Locate the cell with the specified text and output its [X, Y] center coordinate. 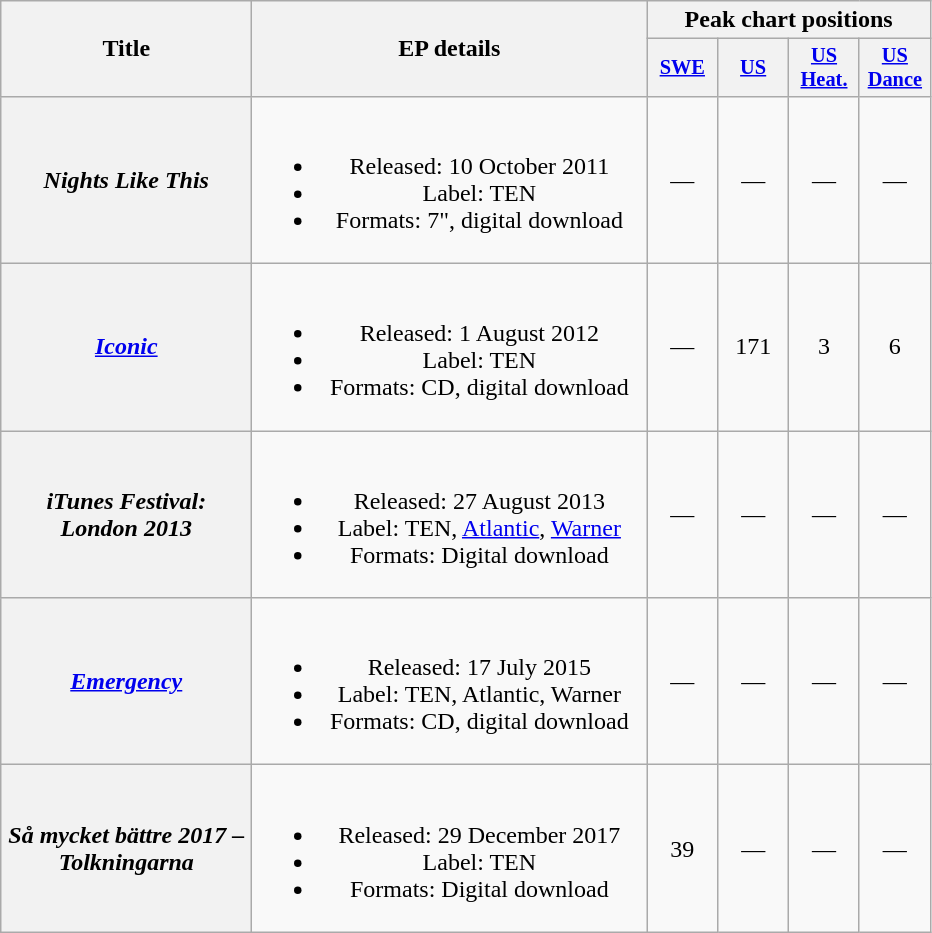
Released: 29 December 2017Label: TENFormats: Digital download [450, 848]
39 [682, 848]
US [754, 68]
Nights Like This [126, 180]
Released: 10 October 2011Label: TENFormats: 7", digital download [450, 180]
Released: 1 August 2012Label: TENFormats: CD, digital download [450, 348]
171 [754, 348]
Title [126, 49]
Peak chart positions [788, 20]
6 [894, 348]
3 [824, 348]
EP details [450, 49]
USDance [894, 68]
Iconic [126, 348]
Emergency [126, 682]
iTunes Festival: London 2013 [126, 514]
Released: 27 August 2013Label: TEN, Atlantic, WarnerFormats: Digital download [450, 514]
Så mycket bättre 2017 – Tolkningarna [126, 848]
Released: 17 July 2015Label: TEN, Atlantic, WarnerFormats: CD, digital download [450, 682]
SWE [682, 68]
USHeat. [824, 68]
